Find where the given text appears and provide that cell's center as [X, Y] coordinate. 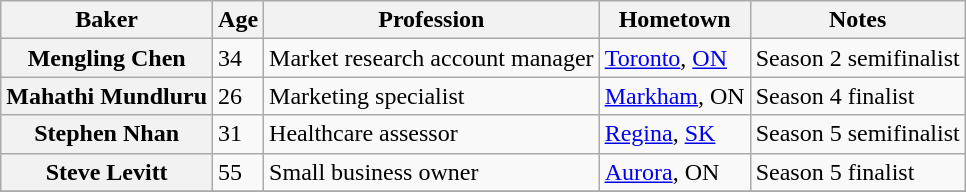
Season 4 finalist [858, 96]
Healthcare assessor [432, 134]
Mengling Chen [107, 58]
Season 5 semifinalist [858, 134]
Mahathi Mundluru [107, 96]
34 [238, 58]
26 [238, 96]
Hometown [674, 20]
Toronto, ON [674, 58]
31 [238, 134]
Marketing specialist [432, 96]
Stephen Nhan [107, 134]
Small business owner [432, 172]
Season 5 finalist [858, 172]
Season 2 semifinalist [858, 58]
55 [238, 172]
Baker [107, 20]
Steve Levitt [107, 172]
Notes [858, 20]
Regina, SK [674, 134]
Age [238, 20]
Profession [432, 20]
Market research account manager [432, 58]
Aurora, ON [674, 172]
Markham, ON [674, 96]
